Search for the cell housing the specified text and yield its (x, y) center coordinate. 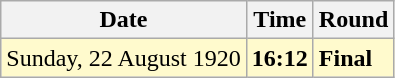
16:12 (280, 58)
Final (353, 58)
Time (280, 20)
Sunday, 22 August 1920 (124, 58)
Date (124, 20)
Round (353, 20)
